Search for the cell housing the specified text and yield its (X, Y) center coordinate. 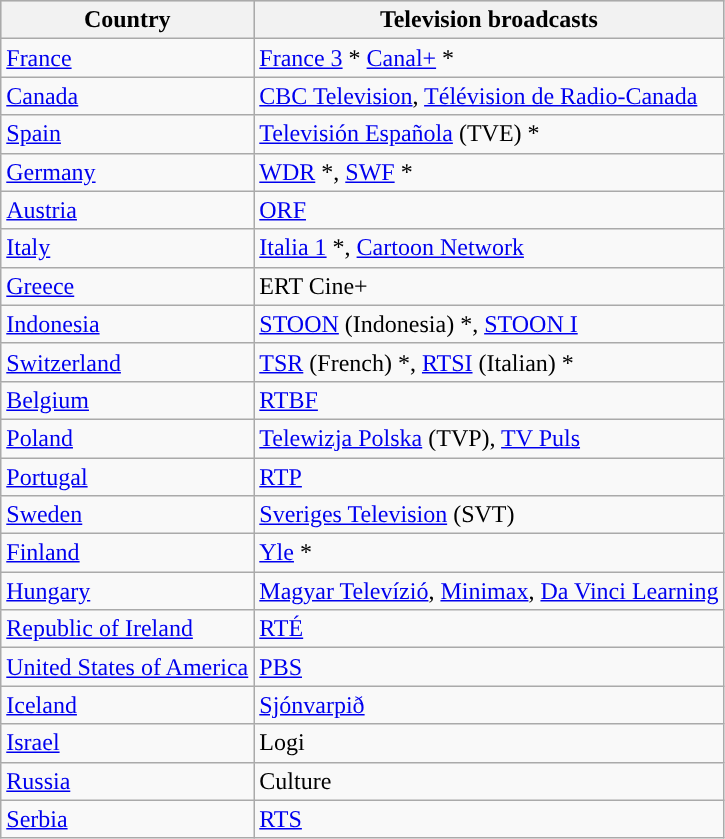
ERT Cine+ (489, 286)
RTS (489, 819)
Indonesia (128, 324)
Russia (128, 781)
TSR (French) *, RTSI (Italian) * (489, 362)
Hungary (128, 591)
PBS (489, 667)
Austria (128, 210)
CBC Television, Télévision de Radio-Canada (489, 96)
France 3 * Canal+ * (489, 58)
Italia 1 *, Cartoon Network (489, 248)
STOON (Indonesia) *, STOON I (489, 324)
Canada (128, 96)
RTÉ (489, 629)
Serbia (128, 819)
Country (128, 20)
Finland (128, 553)
Yle * (489, 553)
Belgium (128, 400)
Televisión Española (TVE) * (489, 134)
Portugal (128, 477)
Republic of Ireland (128, 629)
WDR *, SWF * (489, 172)
Logi (489, 743)
Sweden (128, 515)
France (128, 58)
Poland (128, 438)
RTBF (489, 400)
Culture (489, 781)
Television broadcasts (489, 20)
Sveriges Television (SVT) (489, 515)
Germany (128, 172)
Greece (128, 286)
Magyar Televízió, Minimax, Da Vinci Learning (489, 591)
Sjónvarpið (489, 705)
Switzerland (128, 362)
ORF (489, 210)
RTP (489, 477)
Iceland (128, 705)
Telewizja Polska (TVP), TV Puls (489, 438)
Spain (128, 134)
United States of America (128, 667)
Italy (128, 248)
Israel (128, 743)
